Search for the cell housing the specified text and yield its (X, Y) center coordinate. 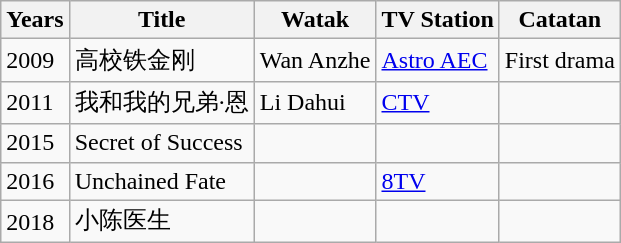
TV Station (438, 20)
Secret of Success (162, 143)
2018 (35, 222)
Unchained Fate (162, 181)
First drama (560, 60)
高校铁金刚 (162, 60)
Li Dahui (315, 102)
2011 (35, 102)
2016 (35, 181)
我和我的兄弟·恩 (162, 102)
Years (35, 20)
8TV (438, 181)
CTV (438, 102)
Catatan (560, 20)
Wan Anzhe (315, 60)
Title (162, 20)
Watak (315, 20)
Astro AEC (438, 60)
2009 (35, 60)
小陈医生 (162, 222)
2015 (35, 143)
